Capture the cell that displays the provided text and extract its (X, Y) central coordinate. 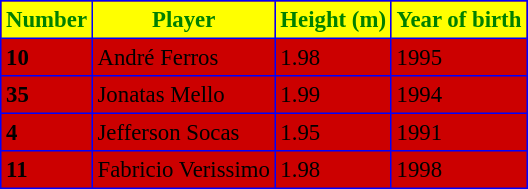
Fabricio Verissimo (184, 170)
André Ferros (184, 57)
Height (m) (333, 20)
1994 (458, 95)
1991 (458, 132)
10 (47, 57)
11 (47, 170)
1.95 (333, 132)
Jonatas Mello (184, 95)
Player (184, 20)
Jefferson Socas (184, 132)
35 (47, 95)
4 (47, 132)
1.99 (333, 95)
1995 (458, 57)
Year of birth (458, 20)
Number (47, 20)
1998 (458, 170)
